Find where the given text appears and provide that cell's center as (X, Y) coordinate. 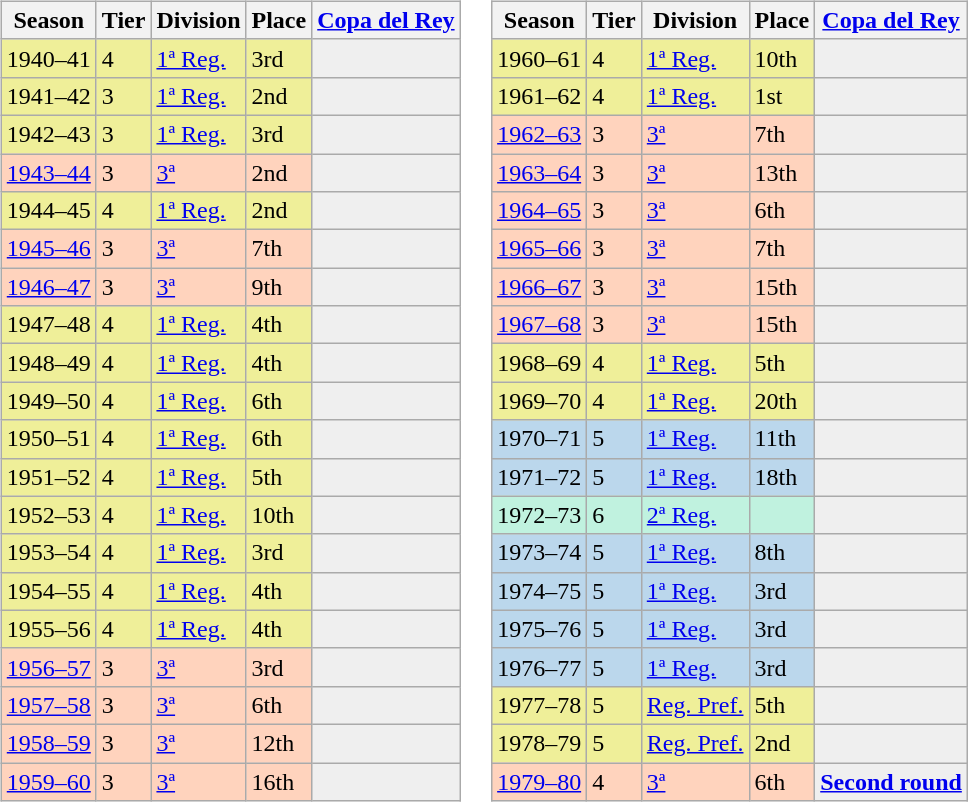
Second round (892, 781)
9th (279, 287)
1962–63 (540, 134)
1955–56 (48, 629)
11th (782, 439)
1970–71 (540, 439)
1951–52 (48, 477)
1954–55 (48, 591)
1946–47 (48, 287)
1963–64 (540, 173)
1968–69 (540, 363)
1976–77 (540, 667)
1942–43 (48, 134)
1974–75 (540, 591)
1950–51 (48, 439)
1948–49 (48, 363)
1949–50 (48, 401)
8th (782, 553)
1964–65 (540, 211)
12th (279, 743)
1947–48 (48, 325)
13th (782, 173)
1971–72 (540, 477)
1977–78 (540, 705)
1940–41 (48, 58)
6 (614, 515)
1960–61 (540, 58)
1st (782, 96)
1958–59 (48, 743)
1969–70 (540, 401)
1953–54 (48, 553)
1978–79 (540, 743)
1957–58 (48, 705)
1952–53 (48, 515)
1965–66 (540, 249)
1975–76 (540, 629)
1972–73 (540, 515)
1941–42 (48, 96)
1944–45 (48, 211)
1945–46 (48, 249)
1959–60 (48, 781)
18th (782, 477)
1979–80 (540, 781)
1966–67 (540, 287)
1967–68 (540, 325)
1973–74 (540, 553)
20th (782, 401)
2ª Reg. (695, 515)
1943–44 (48, 173)
16th (279, 781)
1956–57 (48, 667)
1961–62 (540, 96)
